Output the [X, Y] coordinate of the center of the cell containing the given text.  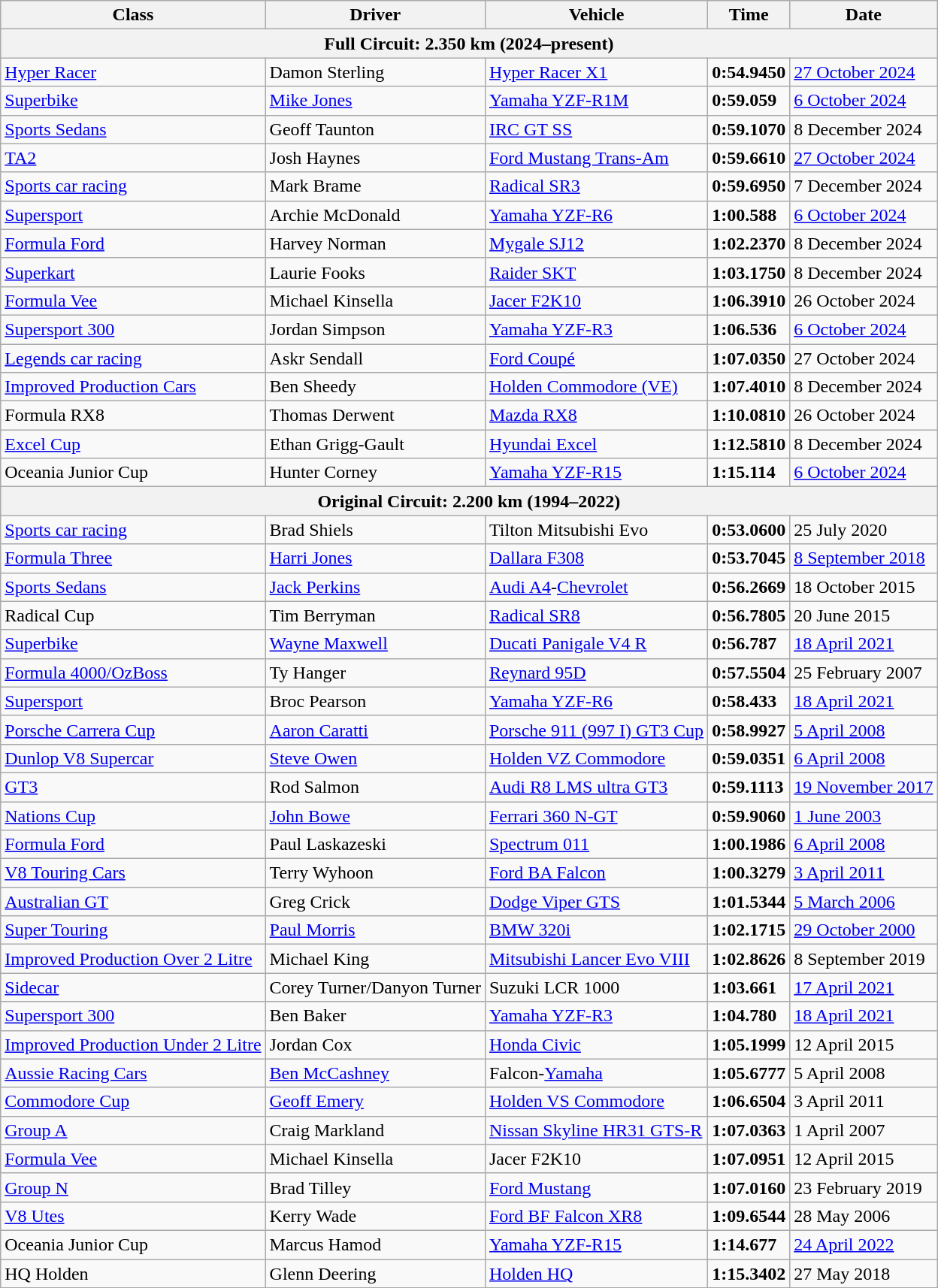
1:07.0363 [749, 1130]
Date [864, 15]
0:53.7045 [749, 558]
Geoff Taunton [375, 129]
Legends car racing [133, 358]
Ducati Panigale V4 R [596, 644]
Excel Cup [133, 444]
Formula RX8 [133, 416]
Dallara F308 [596, 558]
Sidecar [133, 987]
Time [749, 15]
0:58.9927 [749, 730]
Ford BF Falcon XR8 [596, 1216]
Super Touring [133, 930]
1:14.677 [749, 1244]
Harri Jones [375, 558]
1:06.536 [749, 329]
1:02.8626 [749, 959]
5 March 2006 [864, 902]
Rod Salmon [375, 787]
Porsche Carrera Cup [133, 730]
Ford Mustang [596, 1187]
0:59.6610 [749, 158]
0:53.0600 [749, 530]
1:00.1986 [749, 845]
1:03.1750 [749, 272]
Broc Pearson [375, 701]
Askr Sendall [375, 358]
Audi R8 LMS ultra GT3 [596, 787]
0:56.7805 [749, 615]
Josh Haynes [375, 158]
0:59.0351 [749, 758]
Paul Laskazeski [375, 845]
Group A [133, 1130]
1:12.5810 [749, 444]
Ty Hanger [375, 673]
Craig Markland [375, 1130]
Holden VZ Commodore [596, 758]
7 December 2024 [864, 186]
Group N [133, 1187]
Damon Sterling [375, 72]
8 September 2018 [864, 558]
1:10.0810 [749, 416]
Ford Mustang Trans-Am [596, 158]
GT3 [133, 787]
Glenn Deering [375, 1274]
0:59.1070 [749, 129]
Steve Owen [375, 758]
0:56.787 [749, 644]
0:59.059 [749, 101]
0:56.2669 [749, 587]
BMW 320i [596, 930]
Yamaha YZF-R1M [596, 101]
Ford BA Falcon [596, 873]
Australian GT [133, 902]
V8 Touring Cars [133, 873]
Falcon-Yamaha [596, 1073]
Porsche 911 (997 I) GT3 Cup [596, 730]
23 February 2019 [864, 1187]
IRC GT SS [596, 129]
1 June 2003 [864, 815]
Aaron Caratti [375, 730]
Aussie Racing Cars [133, 1073]
19 November 2017 [864, 787]
Ben Baker [375, 1016]
Mike Jones [375, 101]
Holden Commodore (VE) [596, 387]
28 May 2006 [864, 1216]
Laurie Fooks [375, 272]
Jordan Simpson [375, 329]
Mitsubishi Lancer Evo VIII [596, 959]
1:07.0160 [749, 1187]
Mark Brame [375, 186]
Mazda RX8 [596, 416]
Ford Coupé [596, 358]
Paul Morris [375, 930]
Full Circuit: 2.350 km (2024–present) [469, 44]
18 October 2015 [864, 587]
20 June 2015 [864, 615]
Improved Production Over 2 Litre [133, 959]
8 September 2019 [864, 959]
Jordan Cox [375, 1045]
Radical SR8 [596, 615]
John Bowe [375, 815]
1:00.588 [749, 215]
1:04.780 [749, 1016]
1:06.6504 [749, 1102]
1 April 2007 [864, 1130]
1:00.3279 [749, 873]
Audi A4-Chevrolet [596, 587]
Corey Turner/Danyon Turner [375, 987]
Mygale SJ12 [596, 243]
1:07.4010 [749, 387]
24 April 2022 [864, 1244]
1:01.5344 [749, 902]
Dunlop V8 Supercar [133, 758]
29 October 2000 [864, 930]
Harvey Norman [375, 243]
Michael King [375, 959]
Suzuki LCR 1000 [596, 987]
Formula 4000/OzBoss [133, 673]
1:02.2370 [749, 243]
Brad Tilley [375, 1187]
Improved Production Cars [133, 387]
Original Circuit: 2.200 km (1994–2022) [469, 501]
1:06.3910 [749, 301]
Spectrum 011 [596, 845]
0:57.5504 [749, 673]
0:59.9060 [749, 815]
1:07.0350 [749, 358]
Class [133, 15]
Greg Crick [375, 902]
Hunter Corney [375, 473]
Tim Berryman [375, 615]
Hyper Racer X1 [596, 72]
Nissan Skyline HR31 GTS-R [596, 1130]
1:15.3402 [749, 1274]
Improved Production Under 2 Litre [133, 1045]
0:58.433 [749, 701]
25 July 2020 [864, 530]
Marcus Hamod [375, 1244]
Archie McDonald [375, 215]
Ferrari 360 N-GT [596, 815]
0:59.1113 [749, 787]
27 May 2018 [864, 1274]
Radical SR3 [596, 186]
Hyundai Excel [596, 444]
Jack Perkins [375, 587]
Dodge Viper GTS [596, 902]
Superkart [133, 272]
V8 Utes [133, 1216]
1:15.114 [749, 473]
1:03.661 [749, 987]
Thomas Derwent [375, 416]
Geoff Emery [375, 1102]
HQ Holden [133, 1274]
Wayne Maxwell [375, 644]
Kerry Wade [375, 1216]
TA2 [133, 158]
1:07.0951 [749, 1159]
Driver [375, 15]
1:09.6544 [749, 1216]
Terry Wyhoon [375, 873]
Holden VS Commodore [596, 1102]
Honda Civic [596, 1045]
0:59.6950 [749, 186]
Ethan Grigg-Gault [375, 444]
1:05.6777 [749, 1073]
Commodore Cup [133, 1102]
Reynard 95D [596, 673]
Raider SKT [596, 272]
Vehicle [596, 15]
25 February 2007 [864, 673]
Formula Three [133, 558]
17 April 2021 [864, 987]
Nations Cup [133, 815]
0:54.9450 [749, 72]
Tilton Mitsubishi Evo [596, 530]
Ben Sheedy [375, 387]
Holden HQ [596, 1274]
Brad Shiels [375, 530]
Radical Cup [133, 615]
1:02.1715 [749, 930]
Ben McCashney [375, 1073]
1:05.1999 [749, 1045]
Hyper Racer [133, 72]
